Determine the (x, y) coordinate at the center of the cell enclosing the given text.  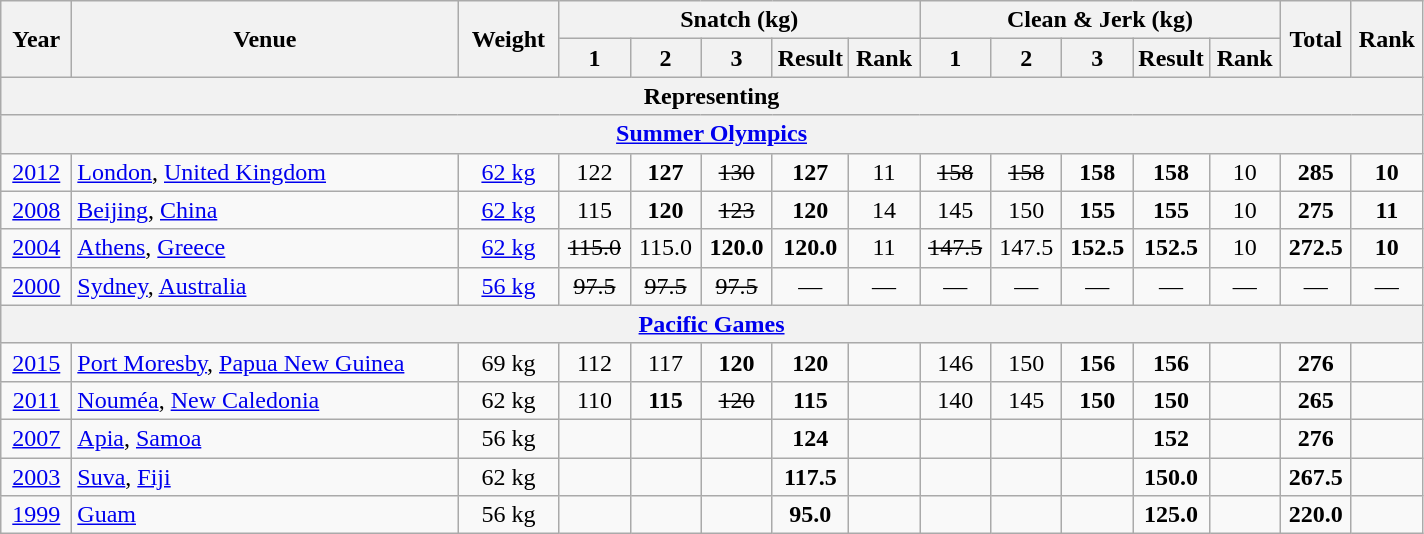
Guam (265, 515)
124 (810, 438)
152 (1171, 438)
125.0 (1171, 515)
110 (594, 400)
272.5 (1316, 248)
2011 (36, 400)
123 (736, 210)
117.5 (810, 477)
2003 (36, 477)
285 (1316, 172)
2007 (36, 438)
117 (666, 362)
275 (1316, 210)
Nouméa, New Caledonia (265, 400)
Weight (508, 39)
Total (1316, 39)
Snatch (kg) (740, 20)
2000 (36, 286)
14 (884, 210)
1999 (36, 515)
2008 (36, 210)
Pacific Games (712, 324)
Year (36, 39)
95.0 (810, 515)
Clean & Jerk (kg) (1100, 20)
2004 (36, 248)
Beijing, China (265, 210)
150.0 (1171, 477)
122 (594, 172)
220.0 (1316, 515)
69 kg (508, 362)
London, United Kingdom (265, 172)
112 (594, 362)
Sydney, Australia (265, 286)
265 (1316, 400)
Apia, Samoa (265, 438)
146 (956, 362)
2012 (36, 172)
Suva, Fiji (265, 477)
Summer Olympics (712, 134)
130 (736, 172)
Athens, Greece (265, 248)
140 (956, 400)
267.5 (1316, 477)
Port Moresby, Papua New Guinea (265, 362)
2015 (36, 362)
Representing (712, 96)
Venue (265, 39)
